Provide the [X, Y] coordinate of the cell's center where the given text is located.  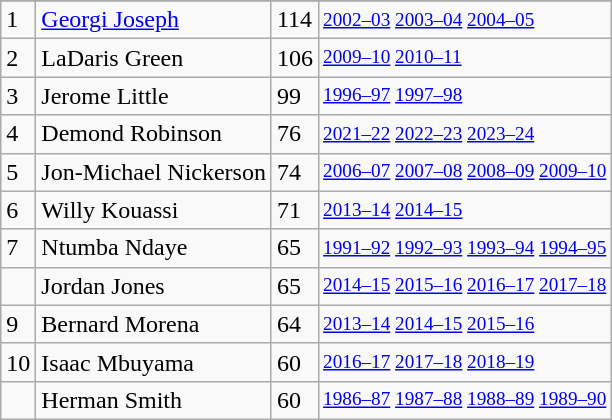
6 [18, 210]
3 [18, 96]
5 [18, 172]
Jerome Little [154, 96]
Bernard Morena [154, 324]
Isaac Mbuyama [154, 362]
71 [294, 210]
10 [18, 362]
1996–97 1997–98 [465, 96]
Jon-Michael Nickerson [154, 172]
1986–87 1987–88 1988–89 1989–90 [465, 400]
Willy Kouassi [154, 210]
99 [294, 96]
2006–07 2007–08 2008–09 2009–10 [465, 172]
2021–22 2022–23 2023–24 [465, 134]
2 [18, 58]
4 [18, 134]
Georgi Joseph [154, 20]
2013–14 2014–15 2015–16 [465, 324]
1991–92 1992–93 1993–94 1994–95 [465, 248]
106 [294, 58]
2014–15 2015–16 2016–17 2017–18 [465, 286]
7 [18, 248]
64 [294, 324]
Herman Smith [154, 400]
2016–17 2017–18 2018–19 [465, 362]
76 [294, 134]
LaDaris Green [154, 58]
Demond Robinson [154, 134]
9 [18, 324]
Jordan Jones [154, 286]
2013–14 2014–15 [465, 210]
74 [294, 172]
2009–10 2010–11 [465, 58]
1 [18, 20]
Ntumba Ndaye [154, 248]
2002–03 2003–04 2004–05 [465, 20]
114 [294, 20]
